Pinpoint the cell where the given text exists, returning its (X, Y) midpoint coordinate. 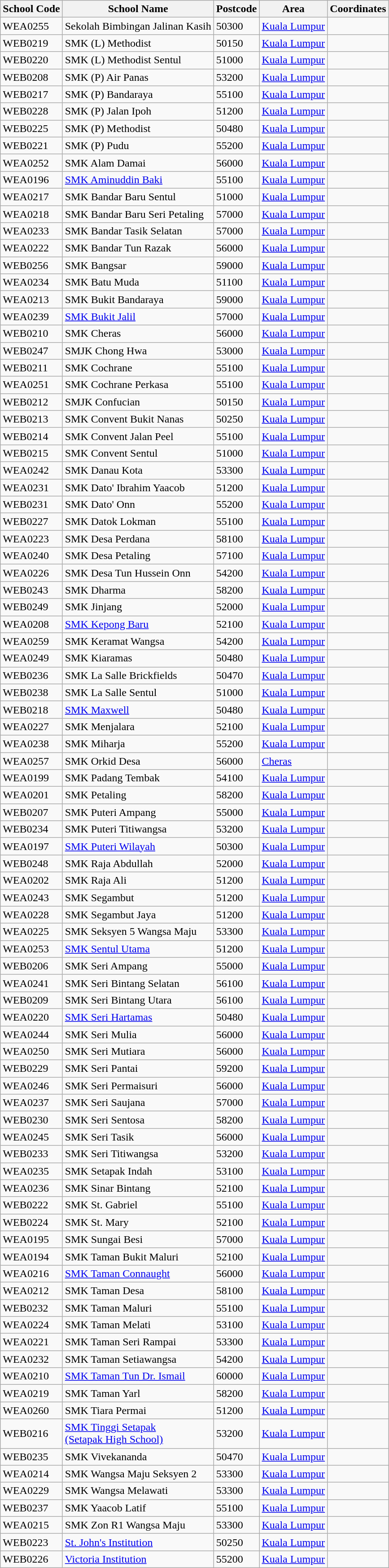
SMJK Chong Hwa (138, 351)
WEB0235 (31, 1457)
WEA0199 (31, 778)
SMK Seri Tasik (138, 1137)
SMK Bandar Tun Razak (138, 248)
WEA0260 (31, 1410)
SMK Keramat Wangsa (138, 641)
WEA0245 (31, 1137)
WEB0231 (31, 505)
SMK Bandar Baru Sentul (138, 197)
54100 (236, 778)
SMK Batu Muda (138, 282)
WEB0207 (31, 812)
WEB0248 (31, 863)
WEA0246 (31, 1086)
SMK Seksyen 5 Wangsa Maju (138, 932)
SMK Sungai Besi (138, 1239)
WEB0229 (31, 1069)
SMK Menjalara (138, 727)
SMK Orkid Desa (138, 761)
SMK Kepong Baru (138, 624)
SMK (L) Methodist (138, 43)
WEA0225 (31, 932)
SMK Taman Yarl (138, 1393)
SMK Taman Maluri (138, 1308)
SMK Dharma (138, 590)
Victoria Institution (138, 1559)
SMK Desa Tun Hussein Onn (138, 573)
WEB0218 (31, 709)
Cheras (293, 761)
WEB0216 (31, 1433)
SMK Setapak Indah (138, 1171)
WEA0233 (31, 231)
SMK Raja Abdullah (138, 863)
WEA0194 (31, 1256)
SMK Taman Melati (138, 1325)
WEB0208 (31, 77)
SMK Segambut Jaya (138, 915)
WEA0214 (31, 1474)
WEB0232 (31, 1308)
SMK Bandar Tasik Selatan (138, 231)
WEA0235 (31, 1171)
SMK Seri Sentosa (138, 1120)
SMK Convent Bukit Nanas (138, 419)
WEA0220 (31, 1017)
WEA0213 (31, 300)
SMK Alam Damai (138, 163)
53000 (236, 351)
WEB0233 (31, 1154)
SMK (P) Methodist (138, 128)
SMK (P) Bandaraya (138, 94)
WEA0244 (31, 1034)
SMK Cheras (138, 334)
Postcode (236, 9)
WEB0225 (31, 128)
WEA0253 (31, 949)
Area (293, 9)
SMK Puteri Ampang (138, 812)
SMK Bukit Bandaraya (138, 300)
SMK Padang Tembak (138, 778)
WEB0215 (31, 453)
WEA0228 (31, 915)
WEB0210 (31, 334)
WEA0255 (31, 26)
SMK Convent Sentul (138, 453)
SMK Zon R1 Wangsa Maju (138, 1525)
WEA0234 (31, 282)
WEA0226 (31, 573)
SMK La Salle Sentul (138, 692)
SMK La Salle Brickfields (138, 675)
SMK St. Gabriel (138, 1205)
WEA0249 (31, 658)
SMK Bangsar (138, 265)
WEB0237 (31, 1508)
WEB0214 (31, 436)
SMK Danau Kota (138, 470)
SMK Wangsa Melawati (138, 1491)
SMK Taman Connaught (138, 1273)
WEA0238 (31, 744)
WEA0219 (31, 1393)
SMK Segambut (138, 898)
St. John's Institution (138, 1542)
WEA0229 (31, 1491)
SMK Bukit Jalil (138, 317)
WEA0195 (31, 1239)
WEA0239 (31, 317)
WEA0197 (31, 846)
SMK Kiaramas (138, 658)
WEB0219 (31, 43)
WEB0206 (31, 966)
WEA0232 (31, 1359)
SMK Tiara Permai (138, 1410)
WEA0210 (31, 1376)
WEA0202 (31, 881)
WEA0212 (31, 1291)
SMK Convent Jalan Peel (138, 436)
WEB0211 (31, 368)
SMK (P) Jalan Ipoh (138, 111)
WEB0238 (31, 692)
SMK Taman Setiawangsa (138, 1359)
SMK Seri Mutiara (138, 1052)
SMK (L) Methodist Sentul (138, 60)
SMJK Confucian (138, 402)
SMK Jinjang (138, 607)
SMK Seri Ampang (138, 966)
WEA0250 (31, 1052)
59200 (236, 1069)
SMK Taman Bukit Maluri (138, 1256)
WEA0257 (31, 761)
WEB0222 (31, 1205)
WEA0243 (31, 898)
WEA0215 (31, 1525)
SMK Dato' Ibrahim Yaacob (138, 487)
SMK Taman Tun Dr. Ismail (138, 1376)
SMK Sinar Bintang (138, 1188)
WEA0222 (31, 248)
SMK Raja Ali (138, 881)
WEB0213 (31, 419)
SMK Dato' Onn (138, 505)
SMK St. Mary (138, 1222)
Coordinates (358, 9)
SMK Petaling (138, 795)
SMK Taman Desa (138, 1291)
SMK (P) Pudu (138, 145)
SMK Seri Hartamas (138, 1017)
School Name (138, 9)
WEA0237 (31, 1103)
WEB0234 (31, 829)
SMK Seri Titiwangsa (138, 1154)
SMK Desa Petaling (138, 556)
WEB0224 (31, 1222)
WEA0216 (31, 1273)
SMK Aminuddin Baki (138, 180)
WEA0251 (31, 385)
SMK Seri Permaisuri (138, 1086)
WEA0240 (31, 556)
SMK Datok Lokman (138, 522)
SMK Sentul Utama (138, 949)
WEB0256 (31, 265)
WEB0217 (31, 94)
SMK Wangsa Maju Seksyen 2 (138, 1474)
SMK Puteri Titiwangsa (138, 829)
SMK (P) Air Panas (138, 77)
SMK Puteri Wilayah (138, 846)
SMK Seri Saujana (138, 1103)
WEB0226 (31, 1559)
WEA0259 (31, 641)
57100 (236, 556)
WEB0230 (31, 1120)
SMK Seri Bintang Selatan (138, 983)
WEB0227 (31, 522)
WEA0196 (31, 180)
SMK Yaacob Latif (138, 1508)
WEA0231 (31, 487)
SMK Cochrane (138, 368)
WEA0241 (31, 983)
School Code (31, 9)
SMK Bandar Baru Seri Petaling (138, 214)
WEA0218 (31, 214)
WEA0236 (31, 1188)
WEA0252 (31, 163)
WEA0223 (31, 539)
SMK Tinggi Setapak (Setapak High School) (138, 1433)
WEB0247 (31, 351)
WEA0227 (31, 727)
SMK Maxwell (138, 709)
WEA0221 (31, 1342)
WEB0223 (31, 1542)
WEB0212 (31, 402)
SMK Seri Pantai (138, 1069)
Sekolah Bimbingan Jalinan Kasih (138, 26)
SMK Desa Perdana (138, 539)
SMK Miharja (138, 744)
WEB0249 (31, 607)
WEA0242 (31, 470)
WEA0208 (31, 624)
SMK Vivekananda (138, 1457)
WEB0228 (31, 111)
SMK Seri Bintang Utara (138, 1000)
51100 (236, 282)
60000 (236, 1376)
WEB0243 (31, 590)
WEB0220 (31, 60)
SMK Taman Seri Rampai (138, 1342)
WEA0201 (31, 795)
WEB0221 (31, 145)
WEB0236 (31, 675)
WEA0224 (31, 1325)
WEB0209 (31, 1000)
SMK Seri Mulia (138, 1034)
WEA0217 (31, 197)
SMK Cochrane Perkasa (138, 385)
